Extract the (X, Y) coordinate from the center of the cell holding the provided text.  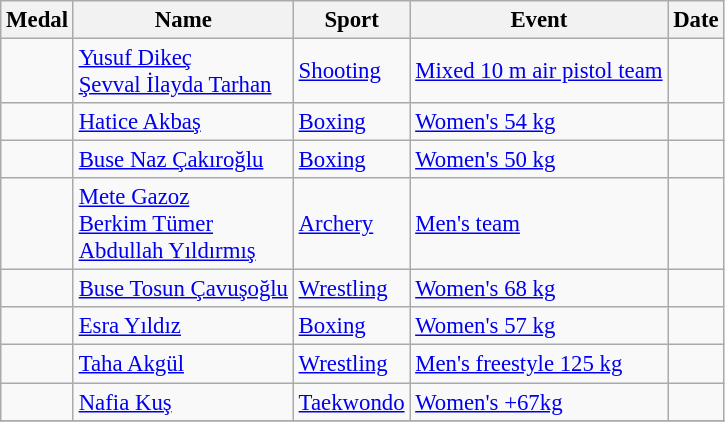
Taekwondo (352, 402)
Women's 54 kg (539, 122)
Buse Tosun Çavuşoğlu (183, 289)
Yusuf DikeçŞevval İlayda Tarhan (183, 72)
Taha Akgül (183, 364)
Name (183, 20)
Shooting (352, 72)
Women's 50 kg (539, 160)
Hatice Akbaş (183, 122)
Medal (38, 20)
Women's 57 kg (539, 327)
Nafia Kuş (183, 402)
Women's 68 kg (539, 289)
Sport (352, 20)
Women's +67kg (539, 402)
Event (539, 20)
Mixed 10 m air pistol team (539, 72)
Archery (352, 224)
Men's freestyle 125 kg (539, 364)
Esra Yıldız (183, 327)
Mete GazozBerkim TümerAbdullah Yıldırmış (183, 224)
Buse Naz Çakıroğlu (183, 160)
Men's team (539, 224)
Date (696, 20)
